Return the [x, y] coordinate for the center point of the cell that contains the specified text.  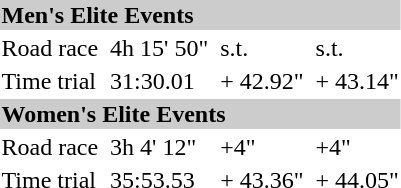
4h 15' 50" [160, 48]
31:30.01 [160, 81]
Women's Elite Events [200, 114]
Men's Elite Events [200, 15]
+ 43.14" [357, 81]
Time trial [50, 81]
3h 4' 12" [160, 147]
+ 42.92" [262, 81]
